Return [X, Y] of the center of cell containing provided text 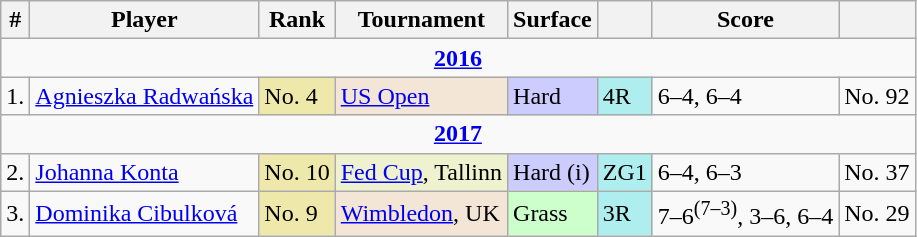
Score [745, 20]
2. [16, 172]
4R [624, 96]
No. 9 [297, 214]
No. 10 [297, 172]
No. 37 [877, 172]
Hard [553, 96]
3R [624, 214]
US Open [421, 96]
ZG1 [624, 172]
Fed Cup, Tallinn [421, 172]
Player [144, 20]
6–4, 6–3 [745, 172]
Johanna Konta [144, 172]
# [16, 20]
Hard (i) [553, 172]
Grass [553, 214]
Wimbledon, UK [421, 214]
3. [16, 214]
6–4, 6–4 [745, 96]
2016 [458, 58]
Agnieszka Radwańska [144, 96]
No. 29 [877, 214]
Surface [553, 20]
1. [16, 96]
No. 92 [877, 96]
Dominika Cibulková [144, 214]
Rank [297, 20]
Tournament [421, 20]
2017 [458, 134]
7–6(7–3), 3–6, 6–4 [745, 214]
No. 4 [297, 96]
